Locate the cell with the specified text and output its (x, y) center coordinate. 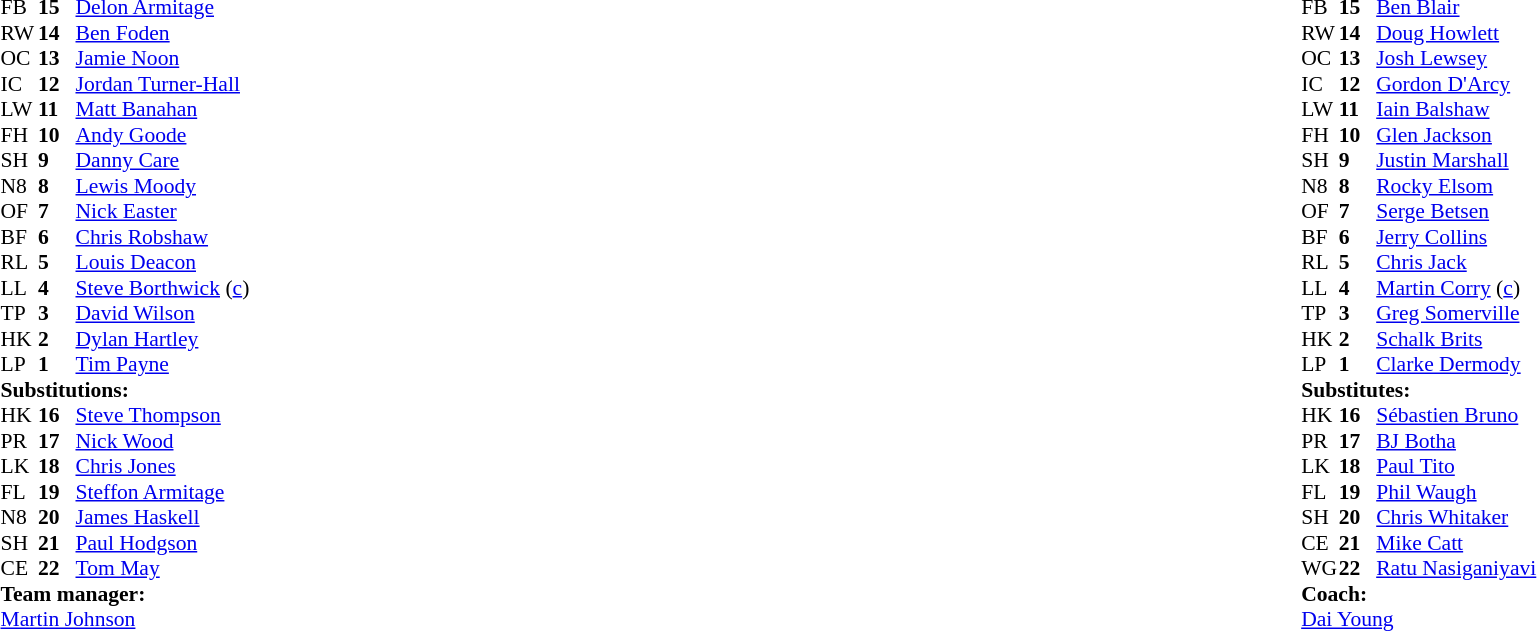
Gordon D'Arcy (1456, 84)
Nick Easter (163, 211)
Substitutions: (124, 390)
Tom May (163, 569)
WG (1320, 569)
Chris Jack (1456, 263)
Matt Banahan (163, 109)
Substitutes: (1418, 390)
Serge Betsen (1456, 211)
Steffon Armitage (163, 492)
Team manager: (124, 594)
Lewis Moody (163, 186)
Ratu Nasiganiyavi (1456, 569)
Steve Thompson (163, 415)
Louis Deacon (163, 263)
Ben Foden (163, 33)
Rocky Elsom (1456, 186)
Mike Catt (1456, 543)
Jordan Turner-Hall (163, 84)
Paul Hodgson (163, 543)
Steve Borthwick (c) (163, 288)
Phil Waugh (1456, 492)
Josh Lewsey (1456, 59)
Coach: (1418, 594)
David Wilson (163, 313)
Jamie Noon (163, 59)
Iain Balshaw (1456, 109)
Clarke Dermody (1456, 365)
Chris Robshaw (163, 237)
Glen Jackson (1456, 135)
James Haskell (163, 517)
Danny Care (163, 161)
Chris Whitaker (1456, 517)
Andy Goode (163, 135)
Sébastien Bruno (1456, 415)
Schalk Brits (1456, 339)
Jerry Collins (1456, 237)
Dylan Hartley (163, 339)
BJ Botha (1456, 441)
Tim Payne (163, 365)
Nick Wood (163, 441)
Justin Marshall (1456, 161)
Paul Tito (1456, 467)
Greg Somerville (1456, 313)
Doug Howlett (1456, 33)
Chris Jones (163, 467)
Martin Corry (c) (1456, 288)
